Find where the given text appears and provide that cell's center as (X, Y) coordinate. 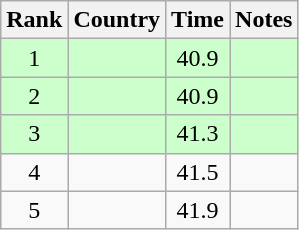
Rank (34, 20)
Time (198, 20)
4 (34, 172)
5 (34, 210)
Country (117, 20)
2 (34, 96)
41.9 (198, 210)
41.5 (198, 172)
Notes (264, 20)
3 (34, 134)
1 (34, 58)
41.3 (198, 134)
